For the text-containing cell, return its midpoint in [x, y] coordinate format. 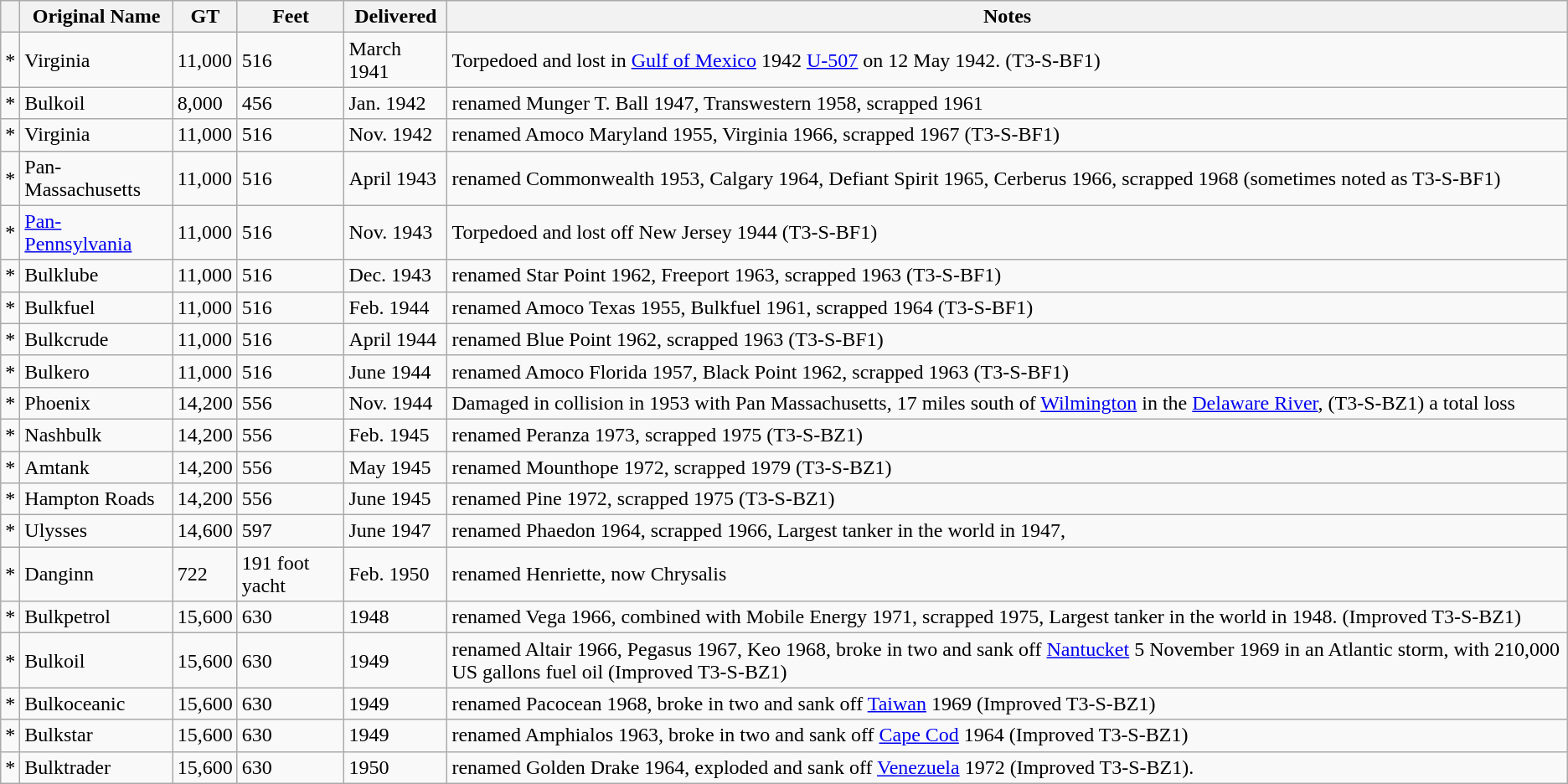
April 1943 [395, 178]
renamed Amoco Texas 1955, Bulkfuel 1961, scrapped 1964 (T3-S-BF1) [1007, 307]
June 1945 [395, 499]
Feet [291, 17]
191 foot yacht [291, 575]
Notes [1007, 17]
renamed Munger T. Ball 1947, Transwestern 1958, scrapped 1961 [1007, 103]
Danginn [96, 575]
May 1945 [395, 467]
Bulktrader [96, 767]
Nashbulk [96, 435]
renamed Vega 1966, combined with Mobile Energy 1971, scrapped 1975, Largest tanker in the world in 1948. (Improved T3-S-BZ1) [1007, 617]
1948 [395, 617]
Original Name [96, 17]
renamed Peranza 1973, scrapped 1975 (T3-S-BZ1) [1007, 435]
Dec. 1943 [395, 276]
Hampton Roads [96, 499]
Torpedoed and lost off New Jersey 1944 (T3-S-BF1) [1007, 233]
1950 [395, 767]
Phoenix [96, 403]
14,600 [204, 531]
Ulysses [96, 531]
renamed Pine 1972, scrapped 1975 (T3-S-BZ1) [1007, 499]
renamed Amoco Florida 1957, Black Point 1962, scrapped 1963 (T3-S-BF1) [1007, 371]
renamed Phaedon 1964, scrapped 1966, Largest tanker in the world in 1947, [1007, 531]
Bulkpetrol [96, 617]
GT [204, 17]
June 1944 [395, 371]
Bulkero [96, 371]
renamed Star Point 1962, Freeport 1963, scrapped 1963 (T3-S-BF1) [1007, 276]
renamed Blue Point 1962, scrapped 1963 (T3-S-BF1) [1007, 339]
renamed Henriette, now Chrysalis [1007, 575]
8,000 [204, 103]
April 1944 [395, 339]
renamed Pacocean 1968, broke in two and sank off Taiwan 1969 (Improved T3-S-BZ1) [1007, 704]
Bulkfuel [96, 307]
722 [204, 575]
Delivered [395, 17]
Nov. 1943 [395, 233]
Nov. 1942 [395, 135]
Bulklube [96, 276]
Pan-Massachusetts [96, 178]
456 [291, 103]
renamed Golden Drake 1964, exploded and sank off Venezuela 1972 (Improved T3-S-BZ1). [1007, 767]
Feb. 1945 [395, 435]
Amtank [96, 467]
renamed Amoco Maryland 1955, Virginia 1966, scrapped 1967 (T3-S-BF1) [1007, 135]
Bulkoceanic [96, 704]
Bulkstar [96, 735]
597 [291, 531]
renamed Amphialos 1963, broke in two and sank off Cape Cod 1964 (Improved T3-S-BZ1) [1007, 735]
renamed Commonwealth 1953, Calgary 1964, Defiant Spirit 1965, Cerberus 1966, scrapped 1968 (sometimes noted as T3-S-BF1) [1007, 178]
June 1947 [395, 531]
Pan-Pennsylvania [96, 233]
Jan. 1942 [395, 103]
Damaged in collision in 1953 with Pan Massachusetts, 17 miles south of Wilmington in the Delaware River, (T3-S-BZ1) a total loss [1007, 403]
renamed Mounthope 1972, scrapped 1979 (T3-S-BZ1) [1007, 467]
Bulkcrude [96, 339]
Feb. 1944 [395, 307]
Nov. 1944 [395, 403]
Torpedoed and lost in Gulf of Mexico 1942 U-507 on 12 May 1942. (T3-S-BF1) [1007, 60]
March 1941 [395, 60]
Feb. 1950 [395, 575]
